Detect which cell encompasses the target text, then output its [X, Y] center coordinate. 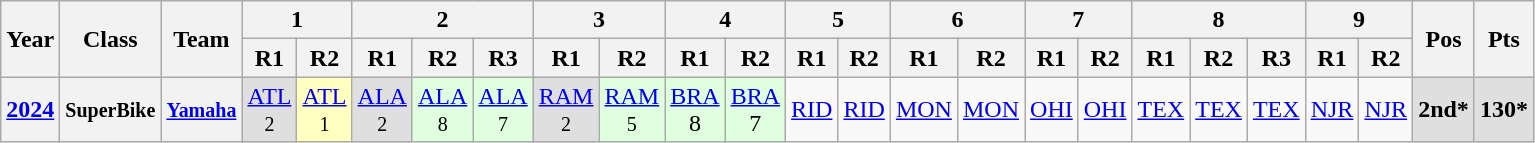
6 [957, 20]
2024 [30, 110]
ALA7 [503, 110]
1 [297, 20]
3 [598, 20]
Pts [1504, 39]
Year [30, 39]
Yamaha [202, 110]
SuperBike [110, 110]
ATL1 [324, 110]
RAM5 [632, 110]
130* [1504, 110]
Team [202, 39]
7 [1078, 20]
2nd* [1444, 110]
2 [442, 20]
4 [726, 20]
9 [1358, 20]
BRA8 [695, 110]
BRA7 [755, 110]
8 [1218, 20]
Pos [1444, 39]
ALA2 [382, 110]
ATL2 [270, 110]
RAM2 [566, 110]
ALA8 [442, 110]
Class [110, 39]
5 [838, 20]
